From the cell containing the given text, extract its center point as (X, Y) coordinate. 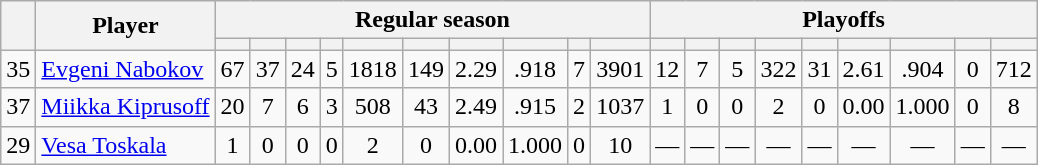
43 (426, 107)
Evgeni Nabokov (126, 69)
29 (18, 145)
2.49 (476, 107)
10 (620, 145)
2.61 (864, 69)
Miikka Kiprusoff (126, 107)
6 (302, 107)
508 (372, 107)
712 (1014, 69)
149 (426, 69)
1818 (372, 69)
.904 (922, 69)
35 (18, 69)
Vesa Toskala (126, 145)
67 (232, 69)
20 (232, 107)
12 (668, 69)
3901 (620, 69)
2.29 (476, 69)
3 (332, 107)
8 (1014, 107)
1037 (620, 107)
.915 (536, 107)
Regular season (432, 20)
Player (126, 26)
.918 (536, 69)
322 (778, 69)
31 (820, 69)
Playoffs (844, 20)
24 (302, 69)
